Pinpoint the cell where the given text exists, returning its [X, Y] midpoint coordinate. 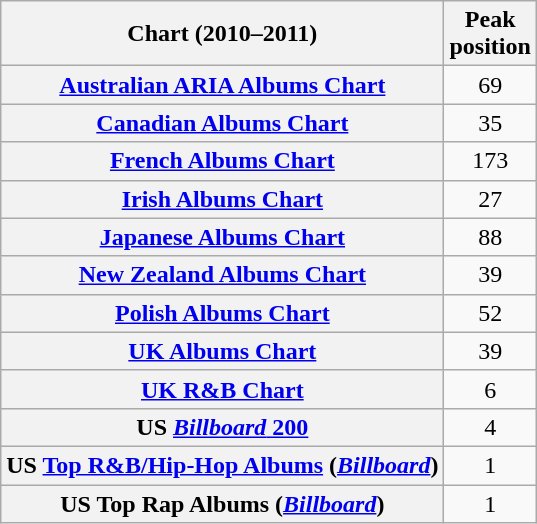
173 [490, 161]
US Top Rap Albums (Billboard) [222, 503]
6 [490, 389]
Peakposition [490, 34]
27 [490, 199]
Australian ARIA Albums Chart [222, 85]
69 [490, 85]
4 [490, 427]
US Billboard 200 [222, 427]
Irish Albums Chart [222, 199]
Chart (2010–2011) [222, 34]
52 [490, 313]
35 [490, 123]
Polish Albums Chart [222, 313]
88 [490, 237]
Canadian Albums Chart [222, 123]
UK Albums Chart [222, 351]
French Albums Chart [222, 161]
UK R&B Chart [222, 389]
US Top R&B/Hip-Hop Albums (Billboard) [222, 465]
Japanese Albums Chart [222, 237]
New Zealand Albums Chart [222, 275]
